Search for the cell housing the specified text and yield its (x, y) center coordinate. 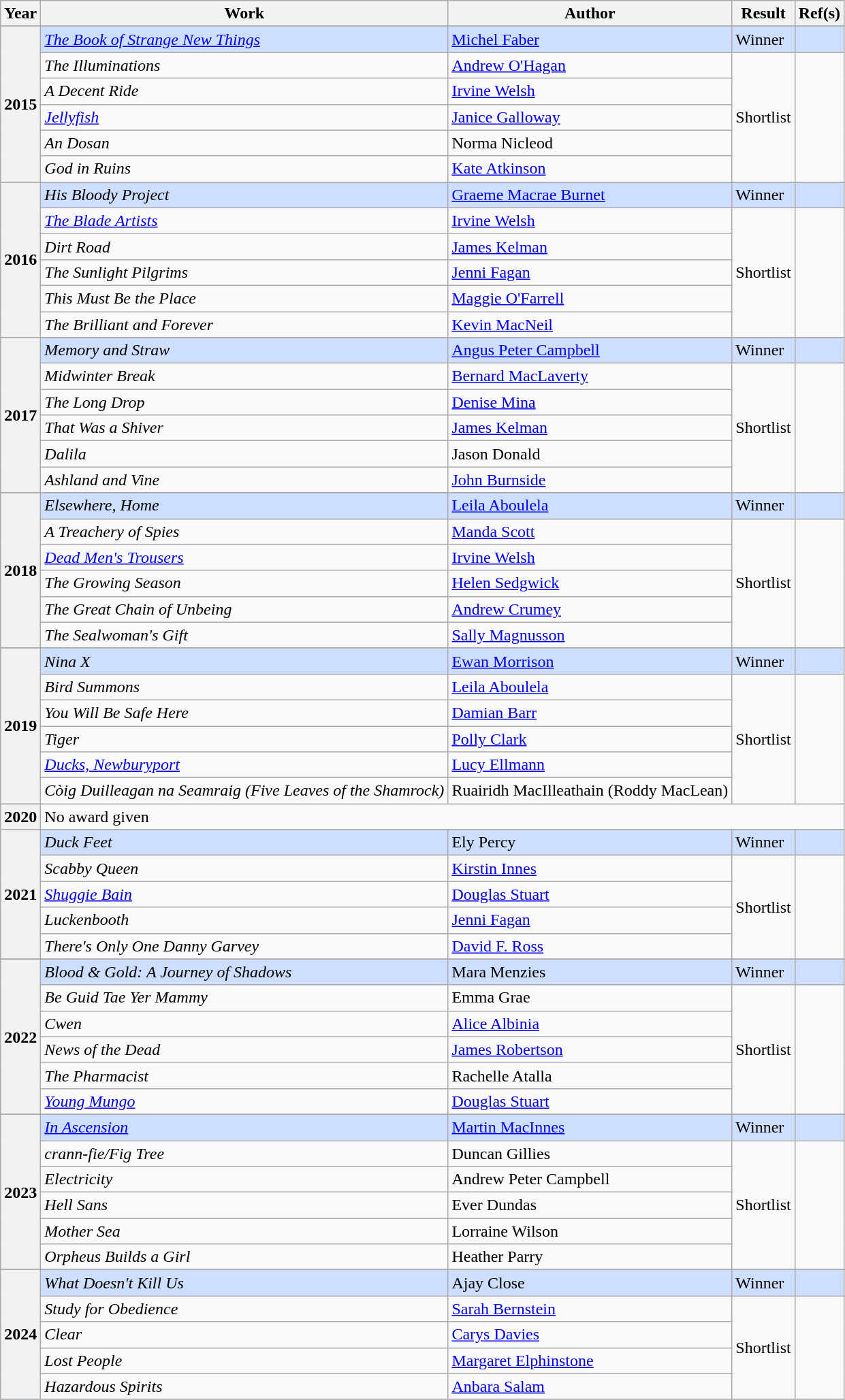
Ducks, Newburyport (244, 765)
Ewan Morrison (590, 661)
Author (590, 14)
The Blade Artists (244, 221)
Margaret Elphinstone (590, 1361)
The Illuminations (244, 65)
Martin MacInnes (590, 1127)
Denise Mina (590, 402)
Sarah Bernstein (590, 1309)
Lost People (244, 1361)
Còig Duilleagan na Seamraig (Five Leaves of the Shamrock) (244, 791)
2019 (20, 726)
Andrew Peter Campbell (590, 1179)
Dead Men's Trousers (244, 557)
Cwen (244, 1024)
A Treachery of Spies (244, 532)
Kate Atkinson (590, 169)
No award given (443, 817)
A Decent Ride (244, 91)
The Brilliant and Forever (244, 325)
Hell Sans (244, 1205)
That Was a Shiver (244, 428)
Bernard MacLaverty (590, 376)
Janice Galloway (590, 117)
Mother Sea (244, 1231)
Heather Parry (590, 1257)
Scabby Queen (244, 868)
Orpheus Builds a Girl (244, 1257)
2024 (20, 1335)
Tiger (244, 738)
Luckenbooth (244, 920)
crann-fie/Fig Tree (244, 1154)
Midwinter Break (244, 376)
Be Guid Tae Yer Mammy (244, 998)
Nina X (244, 661)
Lorraine Wilson (590, 1231)
2020 (20, 817)
Duck Feet (244, 843)
Jason Donald (590, 454)
Bird Summons (244, 687)
The Growing Season (244, 583)
Kevin MacNeil (590, 325)
2017 (20, 415)
The Pharmacist (244, 1075)
2022 (20, 1037)
Graeme Macrae Burnet (590, 195)
2016 (20, 259)
Rachelle Atalla (590, 1075)
Ely Percy (590, 843)
Young Mungo (244, 1101)
Norma Nicleod (590, 143)
God in Ruins (244, 169)
Result (763, 14)
Mara Menzies (590, 972)
Work (244, 14)
In Ascension (244, 1127)
Dirt Road (244, 246)
2018 (20, 570)
His Bloody Project (244, 195)
Duncan Gillies (590, 1154)
Emma Grae (590, 998)
Anbara Salam (590, 1386)
The Great Chain of Unbeing (244, 609)
There's Only One Danny Garvey (244, 946)
The Long Drop (244, 402)
Lucy Ellmann (590, 765)
Polly Clark (590, 738)
The Sunlight Pilgrims (244, 272)
Jellyfish (244, 117)
Blood & Gold: A Journey of Shadows (244, 972)
You Will Be Safe Here (244, 713)
News of the Dead (244, 1049)
Ajay Close (590, 1283)
What Doesn't Kill Us (244, 1283)
Memory and Straw (244, 351)
David F. Ross (590, 946)
Alice Albinia (590, 1024)
Manda Scott (590, 532)
Angus Peter Campbell (590, 351)
Shuggie Bain (244, 894)
The Book of Strange New Things (244, 39)
Andrew Crumey (590, 609)
Kirstin Innes (590, 868)
John Burnside (590, 480)
The Sealwoman's Gift (244, 635)
Hazardous Spirits (244, 1386)
Maggie O'Farrell (590, 298)
Ever Dundas (590, 1205)
Carys Davies (590, 1335)
Helen Sedgwick (590, 583)
Ref(s) (819, 14)
Ruairidh MacIlleathain (Roddy MacLean) (590, 791)
Sally Magnusson (590, 635)
Dalila (244, 454)
2023 (20, 1192)
Ashland and Vine (244, 480)
James Robertson (590, 1049)
Study for Obedience (244, 1309)
Electricity (244, 1179)
Andrew O'Hagan (590, 65)
Year (20, 14)
Michel Faber (590, 39)
Damian Barr (590, 713)
This Must Be the Place (244, 298)
Clear (244, 1335)
Elsewhere, Home (244, 506)
An Dosan (244, 143)
2015 (20, 104)
2021 (20, 894)
